Return the (X, Y) coordinate for the center point of the cell that contains the specified text.  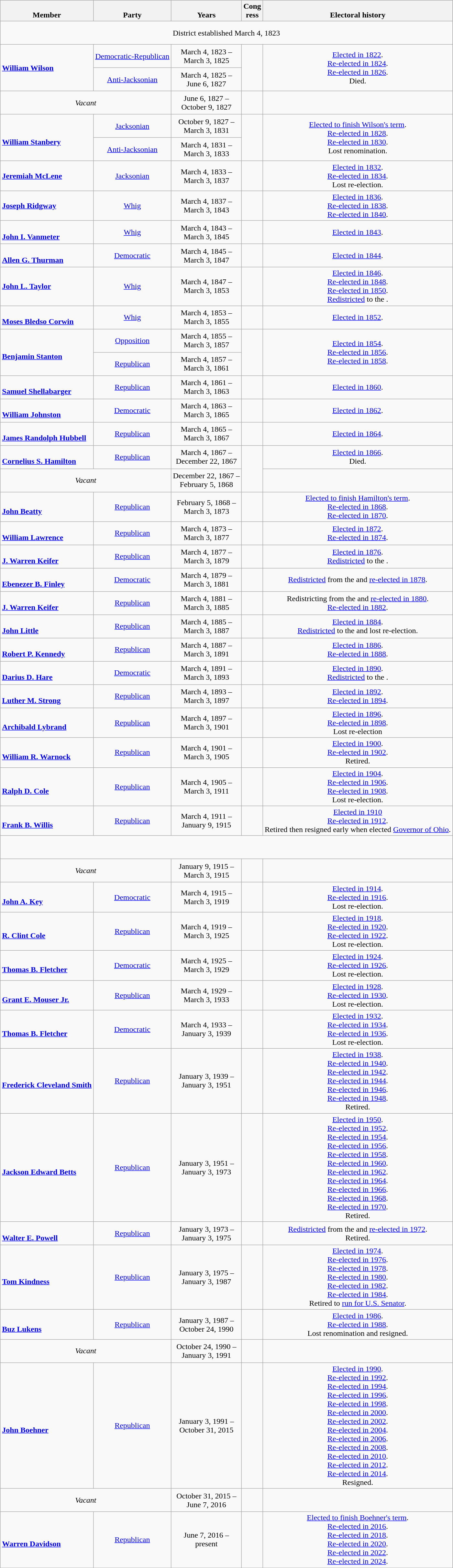
Elected in 1864. (358, 434)
March 4, 1825 –June 6, 1827 (206, 80)
Years (206, 11)
Archibald Lybrand (47, 723)
Elected in 1924.Re-elected in 1926.Lost re-election. (358, 965)
William Stanbery (47, 138)
Elected in 1986.Re-elected in 1988.Lost renomination and resigned. (358, 1325)
Elected in 1836.Re-elected in 1838.Re-elected in 1840. (358, 206)
January 3, 1975 –January 3, 1987 (206, 1277)
John Little (47, 626)
John L. Taylor (47, 287)
March 4, 1823 –March 3, 1825 (206, 56)
Elected in 1904.Re-elected in 1906.Re-elected in 1908.Lost re-election. (358, 786)
March 4, 1891 –March 3, 1893 (206, 673)
Buz Lukens (47, 1325)
Congress (252, 11)
Elected in 1900.Re-elected in 1902.Retired. (358, 752)
Walter E. Powell (47, 1233)
Elected in 1846.Re-elected in 1848.Re-elected in 1850.Redistricted to the . (358, 287)
Elected in 1822.Re-elected in 1824.Re-elected in 1826.Died. (358, 68)
March 4, 1855 –March 3, 1857 (206, 341)
March 4, 1877 –March 3, 1879 (206, 557)
Elected in 1854.Re-elected in 1856.Re-elected in 1858. (358, 352)
March 4, 1847 –March 3, 1853 (206, 287)
March 4, 1857 –March 3, 1861 (206, 364)
December 22, 1867 –February 5, 1868 (206, 480)
Elected in 1876.Redistricted to the . (358, 557)
John Boehner (47, 1425)
Robert P. Kennedy (47, 650)
June 7, 2016 –present (206, 1540)
Redistricted from the and re-elected in 1972.Retired. (358, 1233)
June 6, 1827 –October 9, 1827 (206, 103)
Moses Bledso Corwin (47, 317)
March 4, 1897 –March 3, 1901 (206, 723)
March 4, 1919 –March 3, 1925 (206, 931)
Democratic-Republican (132, 56)
Grant E. Mouser Jr. (47, 995)
Allen G. Thurman (47, 255)
R. Clint Cole (47, 931)
March 4, 1831 –March 3, 1833 (206, 149)
Warren Davidson (47, 1540)
Frank B. Willis (47, 821)
District established March 4, 1823 (226, 33)
Elected in 1843. (358, 232)
January 3, 1951 –January 3, 1973 (206, 1167)
March 4, 1885 –March 3, 1887 (206, 626)
Elected in 1914.Re-elected in 1916.Lost re-election. (358, 897)
Elected in 1928.Re-elected in 1930.Lost re-election. (358, 995)
March 4, 1915 –March 3, 1919 (206, 897)
March 4, 1865 –March 3, 1867 (206, 434)
Redistricted from the and re-elected in 1878. (358, 580)
Elected in 1886.Re-elected in 1888. (358, 650)
Elected in 1862. (358, 410)
Electoral history (358, 11)
February 5, 1868 –March 3, 1873 (206, 507)
Elected in 1896.Re-elected in 1898.Lost re-election (358, 723)
March 4, 1905 –March 3, 1911 (206, 786)
William Wilson (47, 68)
Elected in 1832.Re-elected in 1834.Lost re-election. (358, 176)
William Lawrence (47, 533)
Member (47, 11)
October 24, 1990 –January 3, 1991 (206, 1351)
March 4, 1861 –March 3, 1863 (206, 387)
Luther M. Strong (47, 696)
March 4, 1863 –March 3, 1865 (206, 410)
March 4, 1867 –December 22, 1867 (206, 457)
January 3, 1939 –January 3, 1951 (206, 1081)
January 3, 1991 –October 31, 2015 (206, 1425)
March 4, 1837 –March 3, 1843 (206, 206)
March 4, 1901 –March 3, 1905 (206, 752)
Elected in 1974.Re-elected in 1976.Re-elected in 1978.Re-elected in 1980.Re-elected in 1982.Re-elected in 1984.Retired to run for U.S. Senator. (358, 1277)
Jeremiah McLene (47, 176)
Joseph Ridgway (47, 206)
March 4, 1833 –March 3, 1837 (206, 176)
March 4, 1887 –March 3, 1891 (206, 650)
Elected in 1890.Redistricted to the . (358, 673)
January 3, 1987 –October 24, 1990 (206, 1325)
March 4, 1893 –March 3, 1897 (206, 696)
Frederick Cleveland Smith (47, 1081)
January 3, 1973 –January 3, 1975 (206, 1233)
Samuel Shellabarger (47, 387)
March 4, 1853 –March 3, 1855 (206, 317)
Elected in 1884.Redistricted to the and lost re-election. (358, 626)
Elected to finish Wilson's term.Re-elected in 1828.Re-elected in 1830.Lost renomination. (358, 138)
Ralph D. Cole (47, 786)
Elected in 1852. (358, 317)
March 4, 1925 –March 3, 1929 (206, 965)
March 4, 1845 –March 3, 1847 (206, 255)
Opposition (132, 341)
Elected to finish Hamilton's term.Re-elected in 1868.Re-elected in 1870. (358, 507)
March 4, 1911 –January 9, 1915 (206, 821)
Elected in 1892.Re-elected in 1894. (358, 696)
Benjamin Stanton (47, 352)
March 4, 1879 –March 3, 1881 (206, 580)
March 4, 1929 –March 3, 1933 (206, 995)
March 4, 1933 –January 3, 1939 (206, 1030)
Redistricting from the and re-elected in 1880.Re-elected in 1882. (358, 603)
James Randolph Hubbell (47, 434)
October 31, 2015 –June 7, 2016 (206, 1500)
John A. Key (47, 897)
Elected in 1866.Died. (358, 457)
Jackson Edward Betts (47, 1167)
Elected in 1860. (358, 387)
Elected to finish Boehner's term.Re-elected in 2016.Re-elected in 2018.Re-elected in 2020.Re-elected in 2022.Re-elected in 2024. (358, 1540)
Ebenezer B. Finley (47, 580)
Party (132, 11)
Elected in 1918.Re-elected in 1920.Re-elected in 1922.Lost re-election. (358, 931)
Elected in 1938.Re-elected in 1940.Re-elected in 1942.Re-elected in 1944.Re-elected in 1946.Re-elected in 1948.Retired. (358, 1081)
Elected in 1872.Re-elected in 1874. (358, 533)
Elected in 1844. (358, 255)
Cornelius S. Hamilton (47, 457)
October 9, 1827 –March 3, 1831 (206, 126)
John Beatty (47, 507)
Tom Kindness (47, 1277)
March 4, 1873 –March 3, 1877 (206, 533)
Elected in 1932.Re-elected in 1934.Re-elected in 1936.Lost re-election. (358, 1030)
John I. Vanmeter (47, 232)
January 9, 1915 –March 3, 1915 (206, 871)
William Johnston (47, 410)
Darius D. Hare (47, 673)
Elected in 1910Re-elected in 1912.Retired then resigned early when elected Governor of Ohio. (358, 821)
March 4, 1843 –March 3, 1845 (206, 232)
March 4, 1881 –March 3, 1885 (206, 603)
William R. Warnock (47, 752)
